Scan for the cell matching the given text and deliver its (x, y) coordinate at center. 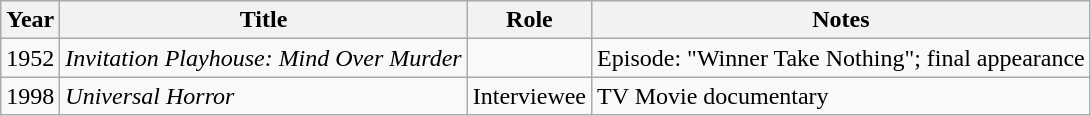
1952 (30, 58)
Role (529, 20)
Notes (842, 20)
1998 (30, 96)
Invitation Playhouse: Mind Over Murder (264, 58)
Universal Horror (264, 96)
Episode: "Winner Take Nothing"; final appearance (842, 58)
TV Movie documentary (842, 96)
Year (30, 20)
Interviewee (529, 96)
Title (264, 20)
